Capture the cell that displays the provided text and extract its (X, Y) central coordinate. 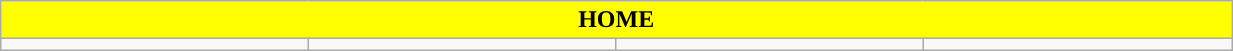
HOME (616, 20)
